Detect which cell encompasses the target text, then output its [x, y] center coordinate. 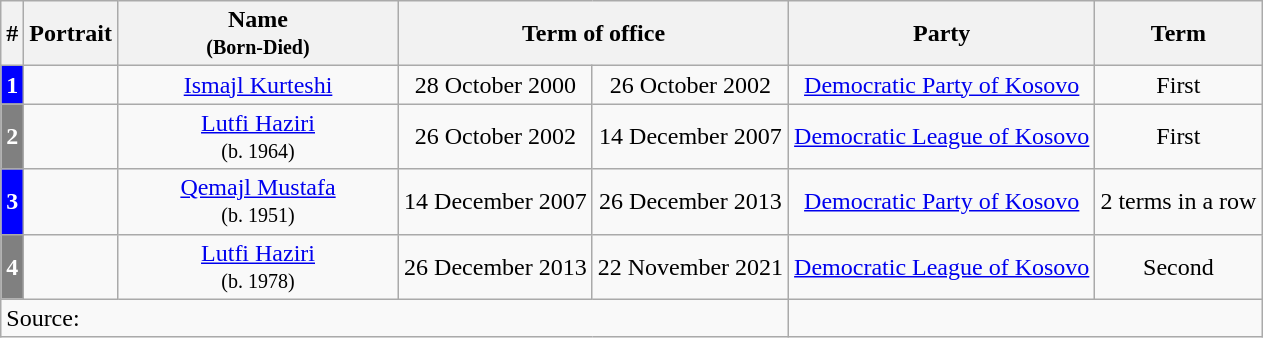
Qemajl Mustafa(b. 1951) [258, 202]
# [12, 34]
Name(Born-Died) [258, 34]
Party [942, 34]
Lutfi Haziri(b. 1978) [258, 266]
22 November 2021 [690, 266]
Second [1178, 266]
2 terms in a row [1178, 202]
3 [12, 202]
2 [12, 136]
28 October 2000 [496, 85]
Lutfi Haziri(b. 1964) [258, 136]
4 [12, 266]
Ismajl Kurteshi [258, 85]
Source: [395, 318]
Portrait [71, 34]
Term [1178, 34]
Term of office [594, 34]
1 [12, 85]
